Find where the given text appears and provide that cell's center as [x, y] coordinate. 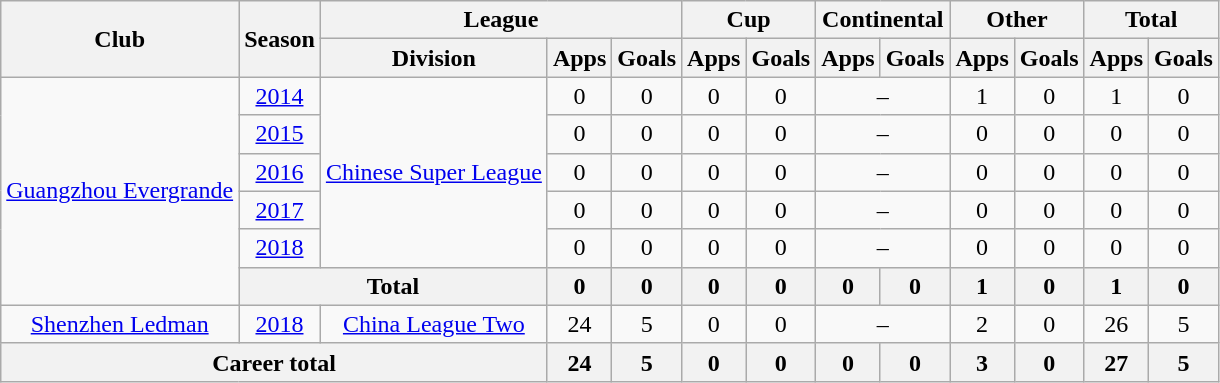
2017 [280, 210]
Guangzhou Evergrande [120, 191]
26 [1116, 324]
Club [120, 39]
2015 [280, 134]
27 [1116, 362]
Season [280, 39]
Other [1017, 20]
Cup [749, 20]
League [500, 20]
2016 [280, 172]
3 [982, 362]
China League Two [434, 324]
Career total [274, 362]
Continental [883, 20]
Shenzhen Ledman [120, 324]
2014 [280, 96]
Division [434, 58]
Chinese Super League [434, 172]
2 [982, 324]
